Find where the given text appears and provide that cell's center as (x, y) coordinate. 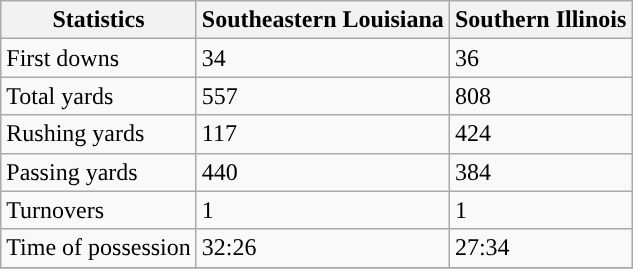
424 (540, 134)
Statistics (99, 20)
Time of possession (99, 248)
384 (540, 172)
27:34 (540, 248)
557 (322, 96)
Passing yards (99, 172)
34 (322, 58)
Southeastern Louisiana (322, 20)
First downs (99, 58)
Total yards (99, 96)
Southern Illinois (540, 20)
32:26 (322, 248)
808 (540, 96)
440 (322, 172)
117 (322, 134)
Turnovers (99, 210)
36 (540, 58)
Rushing yards (99, 134)
